Capture the cell that displays the provided text and extract its (x, y) central coordinate. 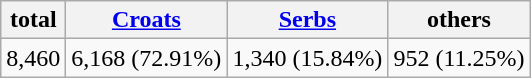
8,460 (34, 58)
6,168 (72.91%) (146, 58)
Serbs (308, 20)
952 (11.25%) (459, 58)
1,340 (15.84%) (308, 58)
Croats (146, 20)
others (459, 20)
total (34, 20)
